Pinpoint the cell where the given text exists, returning its [X, Y] midpoint coordinate. 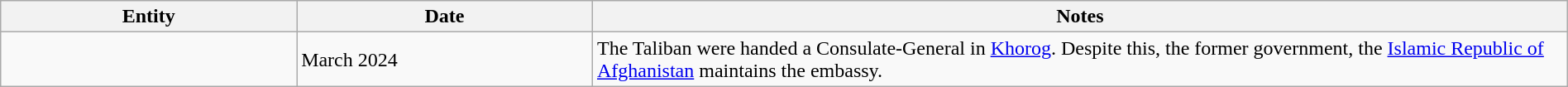
Notes [1080, 17]
Date [445, 17]
Entity [149, 17]
March 2024 [445, 60]
